Determine the [X, Y] coordinate at the center of the cell enclosing the given text.  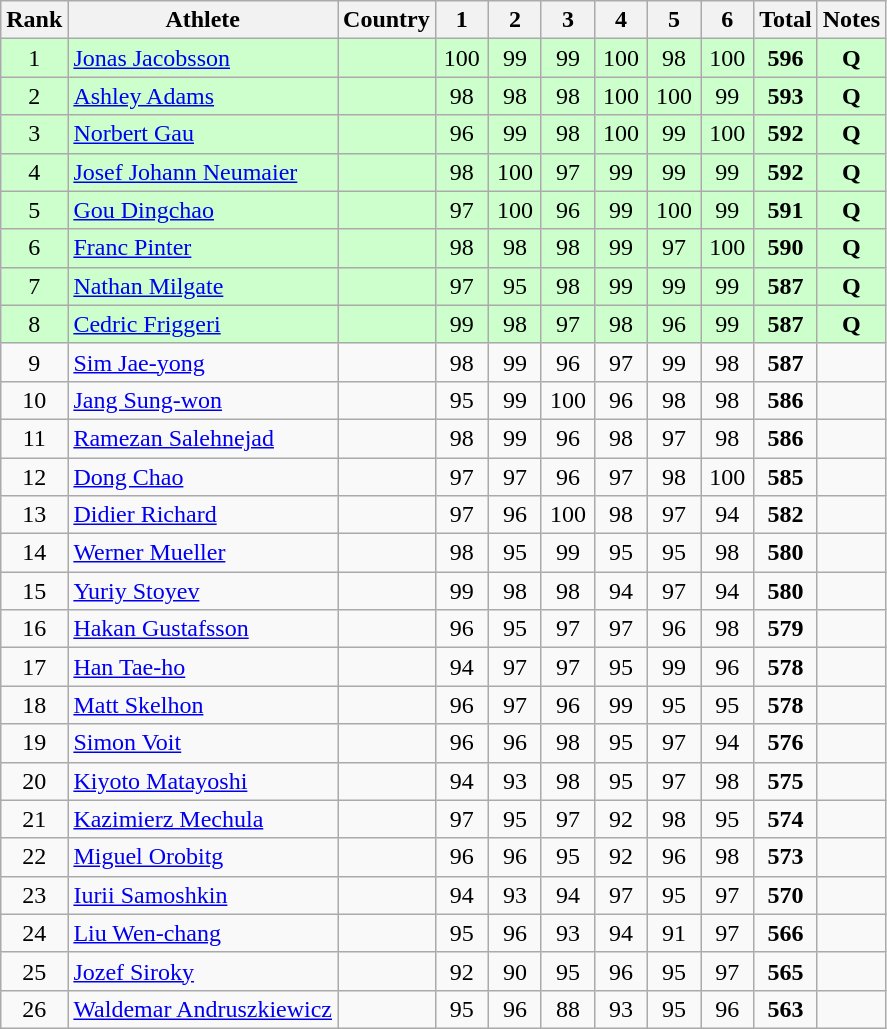
Ashley Adams [203, 96]
24 [34, 933]
7 [34, 286]
574 [786, 819]
25 [34, 971]
17 [34, 667]
576 [786, 743]
Simon Voit [203, 743]
566 [786, 933]
15 [34, 591]
Didier Richard [203, 515]
10 [34, 400]
Gou Dingchao [203, 210]
Total [786, 20]
Hakan Gustafsson [203, 629]
Iurii Samoshkin [203, 895]
Jonas Jacobsson [203, 58]
19 [34, 743]
18 [34, 705]
21 [34, 819]
Matt Skelhon [203, 705]
90 [514, 971]
Yuriy Stoyev [203, 591]
Waldemar Andruszkiewicz [203, 1009]
563 [786, 1009]
Nathan Milgate [203, 286]
Notes [851, 20]
Franc Pinter [203, 248]
590 [786, 248]
Josef Johann Neumaier [203, 172]
20 [34, 781]
22 [34, 857]
573 [786, 857]
570 [786, 895]
Athlete [203, 20]
9 [34, 362]
Cedric Friggeri [203, 324]
585 [786, 477]
Werner Mueller [203, 553]
Kiyoto Matayoshi [203, 781]
91 [674, 933]
582 [786, 515]
Kazimierz Mechula [203, 819]
23 [34, 895]
26 [34, 1009]
596 [786, 58]
Jozef Siroky [203, 971]
11 [34, 438]
Jang Sung-won [203, 400]
Miguel Orobitg [203, 857]
Han Tae-ho [203, 667]
Country [387, 20]
88 [568, 1009]
Dong Chao [203, 477]
14 [34, 553]
Liu Wen-chang [203, 933]
593 [786, 96]
12 [34, 477]
16 [34, 629]
Rank [34, 20]
Norbert Gau [203, 134]
579 [786, 629]
Ramezan Salehnejad [203, 438]
13 [34, 515]
565 [786, 971]
591 [786, 210]
Sim Jae-yong [203, 362]
8 [34, 324]
575 [786, 781]
